Locate the cell with the specified text and output its (x, y) center coordinate. 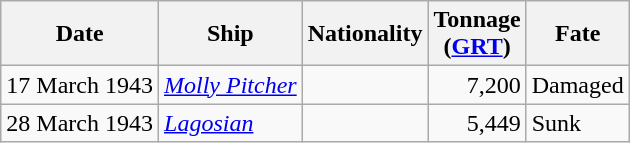
5,449 (477, 123)
Sunk (578, 123)
Lagosian (231, 123)
Fate (578, 34)
Molly Pitcher (231, 85)
Tonnage (GRT) (477, 34)
Nationality (365, 34)
28 March 1943 (80, 123)
Ship (231, 34)
Date (80, 34)
17 March 1943 (80, 85)
7,200 (477, 85)
Damaged (578, 85)
